Identify which cell holds the provided text, then report its [x, y] central coordinate. 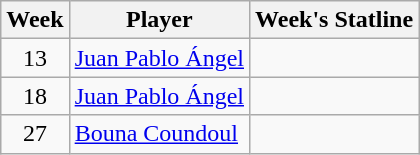
Bouna Coundoul [159, 134]
13 [35, 58]
Week [35, 20]
Week's Statline [334, 20]
18 [35, 96]
27 [35, 134]
Player [159, 20]
